Extract the (x, y) coordinate from the center of the cell holding the provided text.  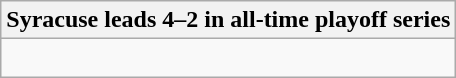
Syracuse leads 4–2 in all-time playoff series (228, 20)
